Extract the (X, Y) coordinate from the center of the cell holding the provided text.  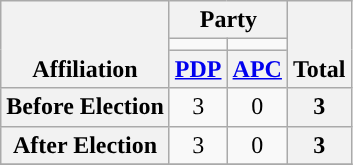
PDP (198, 69)
Before Election (86, 107)
After Election (86, 145)
Party (228, 20)
Affiliation (86, 44)
APC (257, 69)
Total (319, 44)
